Extract the (X, Y) coordinate from the center of the cell holding the provided text.  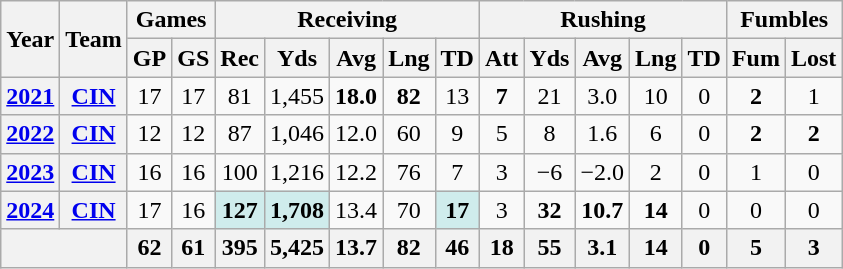
61 (194, 248)
13.4 (356, 210)
1,455 (298, 96)
100 (240, 172)
−6 (550, 172)
Fum (756, 58)
1,216 (298, 172)
−2.0 (602, 172)
3.1 (602, 248)
87 (240, 134)
76 (409, 172)
12.0 (356, 134)
12.2 (356, 172)
5,425 (298, 248)
2022 (30, 134)
62 (149, 248)
9 (457, 134)
Att (501, 58)
13 (457, 96)
46 (457, 248)
2023 (30, 172)
3.0 (602, 96)
18.0 (356, 96)
32 (550, 210)
Year (30, 39)
127 (240, 210)
8 (550, 134)
Team (94, 39)
2024 (30, 210)
55 (550, 248)
Fumbles (784, 20)
Rec (240, 58)
Receiving (348, 20)
2021 (30, 96)
10.7 (602, 210)
10 (656, 96)
Games (170, 20)
60 (409, 134)
13.7 (356, 248)
GP (149, 58)
GS (194, 58)
Lost (813, 58)
81 (240, 96)
1,046 (298, 134)
70 (409, 210)
1,708 (298, 210)
395 (240, 248)
6 (656, 134)
21 (550, 96)
18 (501, 248)
1.6 (602, 134)
Rushing (602, 20)
